Detect which cell encompasses the target text, then output its [X, Y] center coordinate. 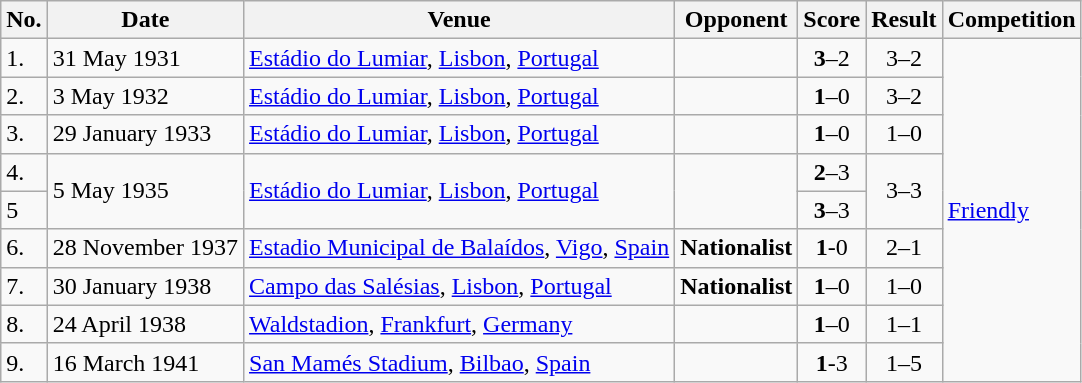
1–1 [904, 324]
16 March 1941 [145, 362]
Competition [1012, 20]
San Mamés Stadium, Bilbao, Spain [460, 362]
1. [24, 58]
4. [24, 172]
Estadio Municipal de Balaídos, Vigo, Spain [460, 248]
28 November 1937 [145, 248]
2–1 [904, 248]
No. [24, 20]
7. [24, 286]
Friendly [1012, 210]
5 May 1935 [145, 191]
2–3 [832, 172]
5 [24, 210]
Campo das Salésias, Lisbon, Portugal [460, 286]
9. [24, 362]
Opponent [736, 20]
Date [145, 20]
Venue [460, 20]
29 January 1933 [145, 134]
24 April 1938 [145, 324]
3 May 1932 [145, 96]
30 January 1938 [145, 286]
Score [832, 20]
Waldstadion, Frankfurt, Germany [460, 324]
3. [24, 134]
Result [904, 20]
6. [24, 248]
1-0 [832, 248]
8. [24, 324]
1-3 [832, 362]
1–5 [904, 362]
31 May 1931 [145, 58]
2. [24, 96]
